Identify which cell holds the provided text, then report its (x, y) central coordinate. 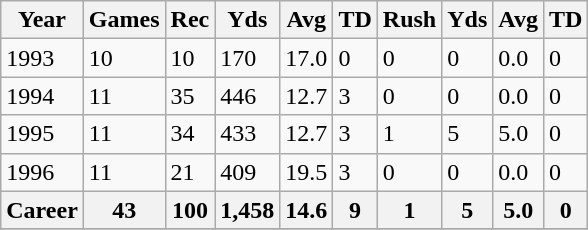
Rush (409, 20)
Rec (190, 20)
433 (248, 134)
1995 (42, 134)
43 (124, 210)
9 (355, 210)
409 (248, 172)
19.5 (306, 172)
Games (124, 20)
100 (190, 210)
Year (42, 20)
14.6 (306, 210)
34 (190, 134)
Career (42, 210)
35 (190, 96)
1994 (42, 96)
1996 (42, 172)
1993 (42, 58)
1,458 (248, 210)
446 (248, 96)
17.0 (306, 58)
21 (190, 172)
170 (248, 58)
